Scan for the cell matching the given text and deliver its (x, y) coordinate at center. 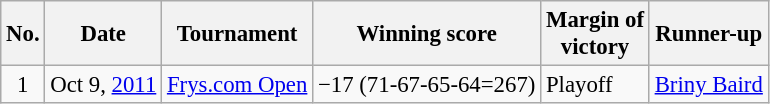
Playoff (596, 85)
Oct 9, 2011 (104, 85)
1 (23, 85)
Date (104, 34)
−17 (71-67-65-64=267) (427, 85)
Briny Baird (708, 85)
Tournament (238, 34)
Frys.com Open (238, 85)
Winning score (427, 34)
No. (23, 34)
Margin ofvictory (596, 34)
Runner-up (708, 34)
